From the cell containing the given text, extract its center point as [x, y] coordinate. 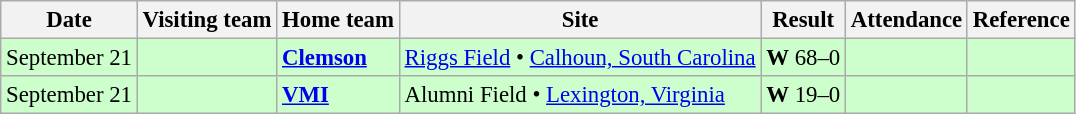
Attendance [907, 20]
VMI [338, 95]
Reference [1021, 20]
Date [69, 20]
Result [804, 20]
Riggs Field • Calhoun, South Carolina [580, 58]
Site [580, 20]
W 19–0 [804, 95]
Alumni Field • Lexington, Virginia [580, 95]
W 68–0 [804, 58]
Visiting team [206, 20]
Clemson [338, 58]
Home team [338, 20]
